Search for the cell housing the specified text and yield its (x, y) center coordinate. 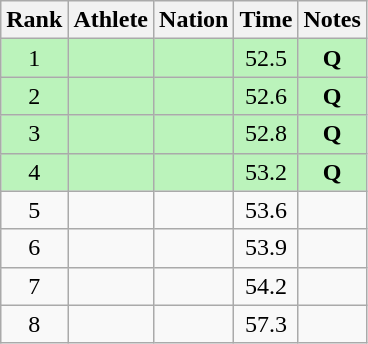
Athlete (111, 20)
1 (34, 58)
7 (34, 286)
53.9 (266, 248)
52.5 (266, 58)
5 (34, 210)
6 (34, 248)
53.6 (266, 210)
Rank (34, 20)
53.2 (266, 172)
Nation (194, 20)
Time (266, 20)
52.6 (266, 96)
2 (34, 96)
57.3 (266, 324)
4 (34, 172)
54.2 (266, 286)
8 (34, 324)
52.8 (266, 134)
3 (34, 134)
Notes (332, 20)
